Determine the [X, Y] coordinate at the center of the cell enclosing the given text.  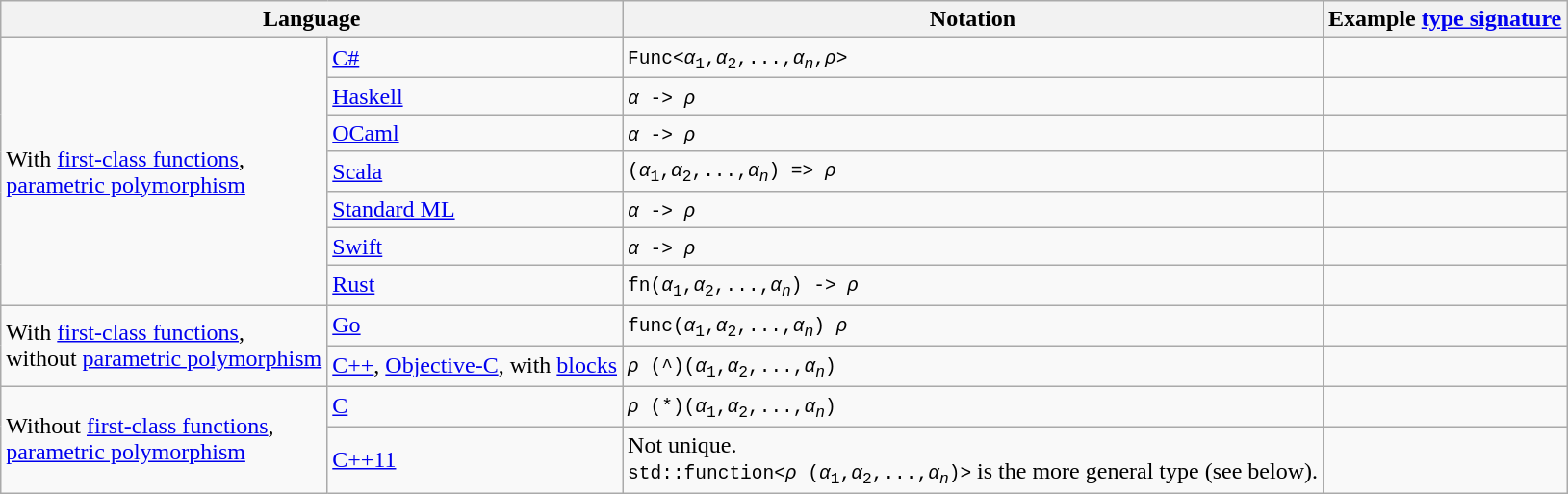
C [476, 406]
fn(α1,α2,...,αn) -> ρ [973, 285]
With first-class functions, parametric polymorphism [164, 171]
Func<α1,α2,...,αn,ρ> [973, 58]
ρ (^)(α1,α2,...,αn) [973, 366]
(α1,α2,...,αn) => ρ [973, 171]
Notation [973, 19]
C++, Objective-C, with blocks [476, 366]
OCaml [476, 133]
Swift [476, 247]
Not unique.std::function<ρ (α1,α2,...,αn)> is the more general type (see below). [973, 460]
C++11 [476, 460]
Without first-class functions, parametric polymorphism [164, 439]
ρ (*)(α1,α2,...,αn) [973, 406]
Scala [476, 171]
C# [476, 58]
Go [476, 325]
Rust [476, 285]
Language [312, 19]
With first-class functions, without parametric polymorphism [164, 346]
Standard ML [476, 210]
Example type signature [1444, 19]
func(α1,α2,...,αn) ρ [973, 325]
Haskell [476, 96]
